Find where the given text appears and provide that cell's center as [X, Y] coordinate. 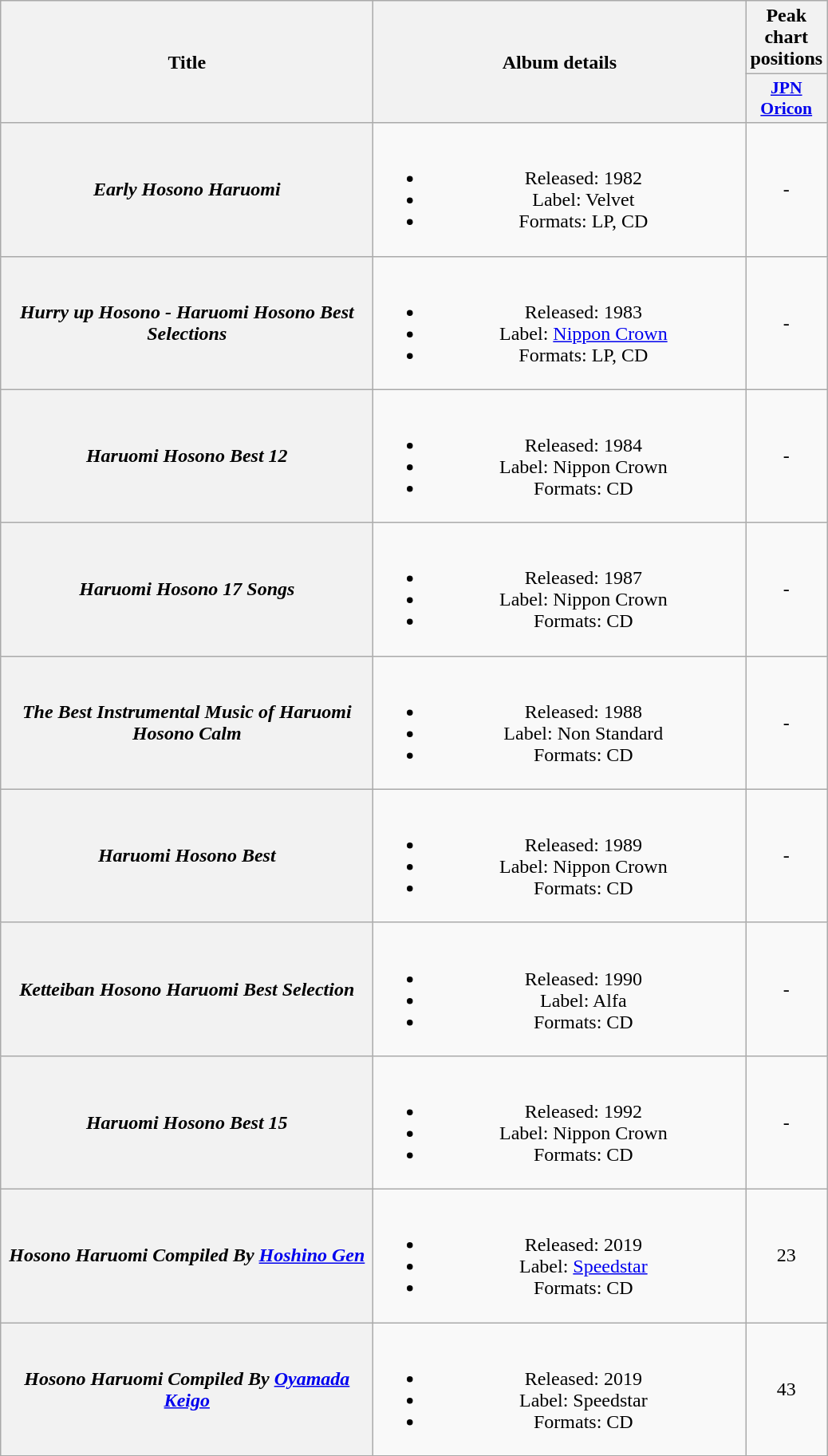
JPNOricon [787, 99]
Hosono Haruomi Compiled By Hoshino Gen [187, 1256]
23 [787, 1256]
Ketteiban Hosono Haruomi Best Selection [187, 989]
Haruomi Hosono Best [187, 855]
Hurry up Hosono - Haruomi Hosono Best Selections [187, 322]
Haruomi Hosono Best 15 [187, 1122]
43 [787, 1390]
Released: 1989Label: Nippon CrownFormats: CD [560, 855]
Hosono Haruomi Compiled By Oyamada Keigo [187, 1390]
Released: 1990Label: AlfaFormats: CD [560, 989]
Released: 1988Label: Non StandardFormats: CD [560, 723]
Released: 1983Label: Nippon CrownFormats: LP, CD [560, 322]
Released: 1982Label: VelvetFormats: LP, CD [560, 190]
Album details [560, 62]
Haruomi Hosono 17 Songs [187, 589]
Released: 1992Label: Nippon CrownFormats: CD [560, 1122]
The Best Instrumental Music of Haruomi Hosono Calm [187, 723]
Early Hosono Haruomi [187, 190]
Peak chart positions [787, 37]
Title [187, 62]
Released: 1987Label: Nippon CrownFormats: CD [560, 589]
Released: 1984Label: Nippon CrownFormats: CD [560, 456]
Haruomi Hosono Best 12 [187, 456]
